Output the (x, y) coordinate of the center of the cell containing the given text.  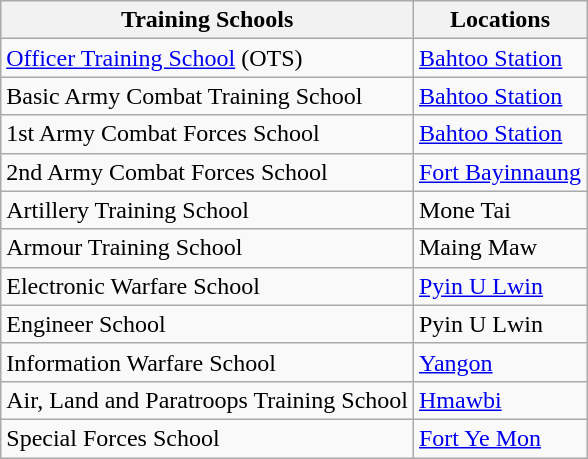
Electronic Warfare School (208, 286)
Yangon (500, 362)
Maing Maw (500, 248)
Fort Bayinnaung (500, 172)
Artillery Training School (208, 210)
Information Warfare School (208, 362)
2nd Army Combat Forces School (208, 172)
Special Forces School (208, 438)
Engineer School (208, 324)
Locations (500, 20)
1st Army Combat Forces School (208, 134)
Armour Training School (208, 248)
Officer Training School (OTS) (208, 58)
Fort Ye Mon (500, 438)
Training Schools (208, 20)
Mone Tai (500, 210)
Basic Army Combat Training School (208, 96)
Air, Land and Paratroops Training School (208, 400)
Hmawbi (500, 400)
